Pinpoint the cell where the given text exists, returning its (x, y) midpoint coordinate. 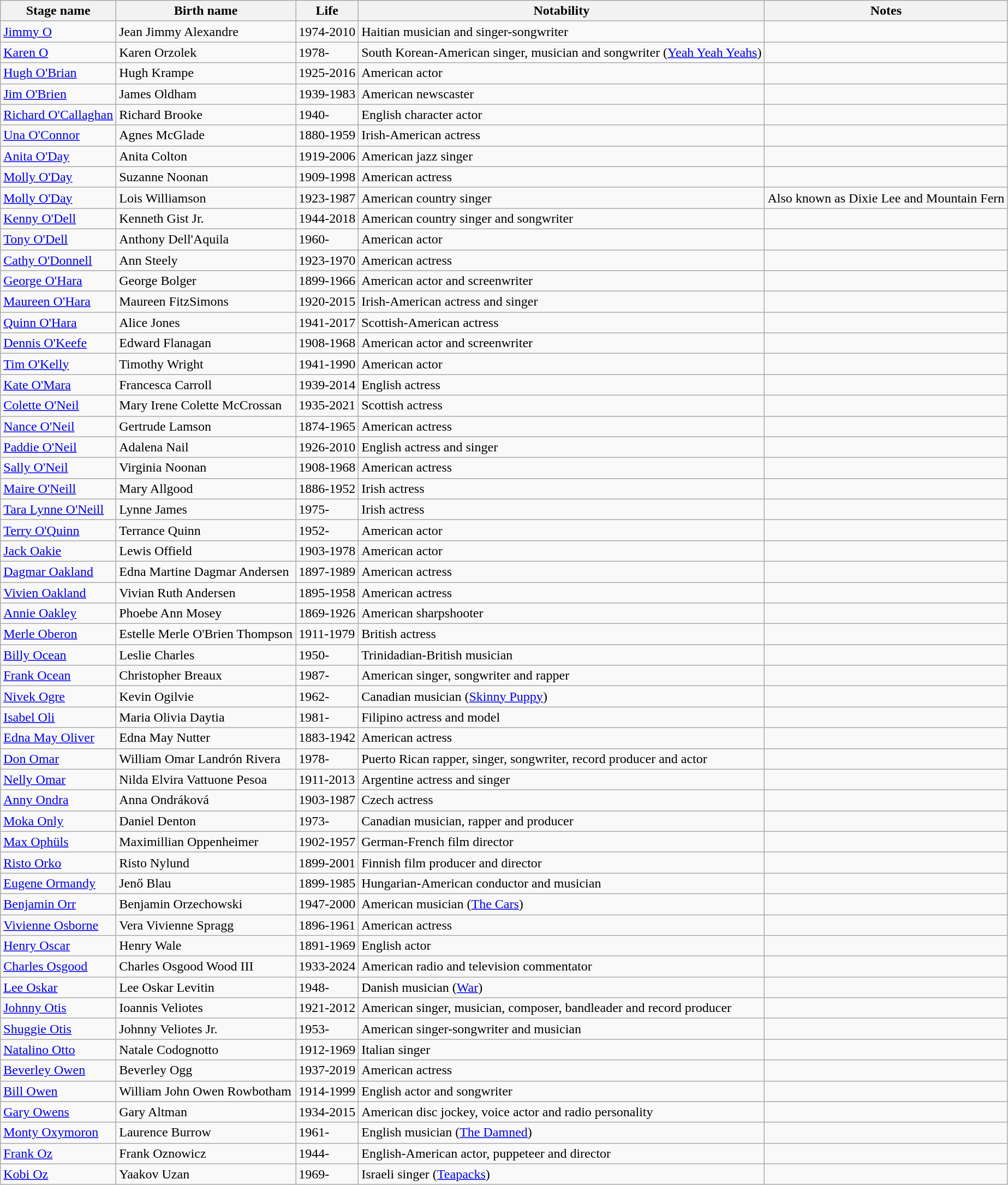
English musician (The Damned) (562, 1133)
Vivian Ruth Andersen (206, 592)
Maria Olivia Daytia (206, 717)
1869-1926 (327, 614)
Mary Irene Colette McCrossan (206, 406)
1961- (327, 1133)
Puerto Rican rapper, singer, songwriter, record producer and actor (562, 759)
Kobi Oz (58, 1174)
William John Owen Rowbotham (206, 1091)
Isabel Oli (58, 717)
Lynne James (206, 509)
Danish musician (War) (562, 987)
1947-2000 (327, 904)
Irish-American actress and singer (562, 302)
Lois Williamson (206, 198)
South Korean-American singer, musician and songwriter (Yeah Yeah Yeahs) (562, 52)
1886-1952 (327, 489)
Edna Martine Dagmar Andersen (206, 571)
1933-2024 (327, 967)
Hungarian-American conductor and musician (562, 883)
1948- (327, 987)
1925-2016 (327, 73)
Irish-American actress (562, 135)
Vera Vivienne Spragg (206, 925)
1903-1987 (327, 800)
Notes (886, 11)
1935-2021 (327, 406)
Kate O'Mara (58, 385)
Trinidadian-British musician (562, 655)
Gertrude Lamson (206, 426)
Canadian musician, rapper and producer (562, 821)
Annie Oakley (58, 614)
1895-1958 (327, 592)
1891-1969 (327, 946)
Frank Ocean (58, 676)
American disc jockey, voice actor and radio personality (562, 1112)
Tim O'Kelly (58, 364)
Don Omar (58, 759)
English actor and songwriter (562, 1091)
William Omar Landrón Rivera (206, 759)
Edna May Nutter (206, 738)
Jean Jimmy Alexandre (206, 32)
1975- (327, 509)
Ioannis Veliotes (206, 1008)
Vivienne Osborne (58, 925)
Italian singer (562, 1050)
Filipino actress and model (562, 717)
Hugh Krampe (206, 73)
Paddie O'Neil (58, 447)
English character actor (562, 115)
Moka Only (58, 821)
Ann Steely (206, 260)
Lee Oskar (58, 987)
Mary Allgood (206, 489)
Alice Jones (206, 323)
1874-1965 (327, 426)
Scottish actress (562, 406)
1911-1979 (327, 634)
Maire O'Neill (58, 489)
Shuggie Otis (58, 1029)
1923-1970 (327, 260)
Nivek Ogre (58, 696)
Birth name (206, 11)
Francesca Carroll (206, 385)
1974-2010 (327, 32)
Anthony Dell'Aquila (206, 239)
Terrance Quinn (206, 530)
Lewis Offield (206, 551)
Argentine actress and singer (562, 779)
1952- (327, 530)
James Oldham (206, 94)
Kenneth Gist Jr. (206, 218)
Terry O'Quinn (58, 530)
Phoebe Ann Mosey (206, 614)
Kevin Ogilvie (206, 696)
1939-2014 (327, 385)
1899-1966 (327, 281)
1962- (327, 696)
Anita Colton (206, 156)
Una O'Connor (58, 135)
Christopher Breaux (206, 676)
1919-2006 (327, 156)
1920-2015 (327, 302)
Billy Ocean (58, 655)
American country singer (562, 198)
Nance O'Neil (58, 426)
Richard Brooke (206, 115)
Nilda Elvira Vattuone Pesoa (206, 779)
American radio and television commentator (562, 967)
Jenő Blau (206, 883)
1969- (327, 1174)
1973- (327, 821)
Beverley Ogg (206, 1070)
British actress (562, 634)
Natalino Otto (58, 1050)
English actress (562, 385)
Laurence Burrow (206, 1133)
Dagmar Oakland (58, 571)
Leslie Charles (206, 655)
American newscaster (562, 94)
Maureen FitzSimons (206, 302)
Finnish film producer and director (562, 862)
George O'Hara (58, 281)
Nelly Omar (58, 779)
American singer, songwriter and rapper (562, 676)
Maureen O'Hara (58, 302)
Anna Ondráková (206, 800)
American country singer and songwriter (562, 218)
1941-2017 (327, 323)
Israeli singer (Teapacks) (562, 1174)
Canadian musician (Skinny Puppy) (562, 696)
Scottish-American actress (562, 323)
Tara Lynne O'Neill (58, 509)
Beverley Owen (58, 1070)
Karen O (58, 52)
Risto Nylund (206, 862)
Yaakov Uzan (206, 1174)
Natale Codognotto (206, 1050)
1883-1942 (327, 738)
1921-2012 (327, 1008)
Bill Owen (58, 1091)
1934-2015 (327, 1112)
Life (327, 11)
Edna May Oliver (58, 738)
Vivien Oakland (58, 592)
Notability (562, 11)
1899-1985 (327, 883)
Agnes McGlade (206, 135)
Karen Orzolek (206, 52)
American singer, musician, composer, bandleader and record producer (562, 1008)
1897-1989 (327, 571)
Czech actress (562, 800)
Cathy O'Donnell (58, 260)
Benjamin Orr (58, 904)
George Bolger (206, 281)
Charles Osgood (58, 967)
1880-1959 (327, 135)
Kenny O'Dell (58, 218)
Edward Flanagan (206, 343)
Jack Oakie (58, 551)
Jim O'Brien (58, 94)
Daniel Denton (206, 821)
1914-1999 (327, 1091)
Frank Oznowicz (206, 1153)
1903-1978 (327, 551)
1940- (327, 115)
Jimmy O (58, 32)
Lee Oskar Levitin (206, 987)
1899-2001 (327, 862)
Virginia Noonan (206, 468)
Merle Oberon (58, 634)
Charles Osgood Wood III (206, 967)
1941-1990 (327, 364)
Maximillian Oppenheimer (206, 842)
Max Ophüls (58, 842)
German-French film director (562, 842)
Timothy Wright (206, 364)
Quinn O'Hara (58, 323)
Johnny Veliotes Jr. (206, 1029)
Dennis O'Keefe (58, 343)
American musician (The Cars) (562, 904)
1950- (327, 655)
1944-2018 (327, 218)
1944- (327, 1153)
1960- (327, 239)
Monty Oxymoron (58, 1133)
Colette O'Neil (58, 406)
1939-1983 (327, 94)
1937-2019 (327, 1070)
Anita O'Day (58, 156)
Henry Wale (206, 946)
1896-1961 (327, 925)
Also known as Dixie Lee and Mountain Fern (886, 198)
Stage name (58, 11)
Richard O'Callaghan (58, 115)
1926-2010 (327, 447)
1902-1957 (327, 842)
Frank Oz (58, 1153)
Henry Oscar (58, 946)
Estelle Merle O'Brien Thompson (206, 634)
English-American actor, puppeteer and director (562, 1153)
English actress and singer (562, 447)
English actor (562, 946)
Haitian musician and singer-songwriter (562, 32)
1909-1998 (327, 177)
Anny Ondra (58, 800)
American jazz singer (562, 156)
1953- (327, 1029)
Gary Owens (58, 1112)
Eugene Ormandy (58, 883)
1923-1987 (327, 198)
American singer-songwriter and musician (562, 1029)
Risto Orko (58, 862)
Benjamin Orzechowski (206, 904)
Gary Altman (206, 1112)
Sally O'Neil (58, 468)
1912-1969 (327, 1050)
Suzanne Noonan (206, 177)
Tony O'Dell (58, 239)
1981- (327, 717)
American sharpshooter (562, 614)
Adalena Nail (206, 447)
Hugh O'Brian (58, 73)
1987- (327, 676)
Johnny Otis (58, 1008)
1911-2013 (327, 779)
